Search for the cell housing the specified text and yield its [x, y] center coordinate. 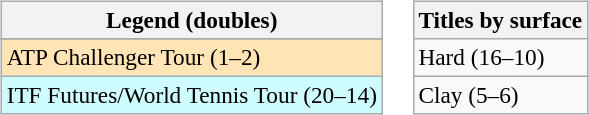
Hard (16–10) [500, 57]
ITF Futures/World Tennis Tour (20–14) [192, 95]
Legend (doubles) [192, 20]
ATP Challenger Tour (1–2) [192, 57]
Clay (5–6) [500, 95]
Titles by surface [500, 20]
